Capture the cell that displays the provided text and extract its (X, Y) central coordinate. 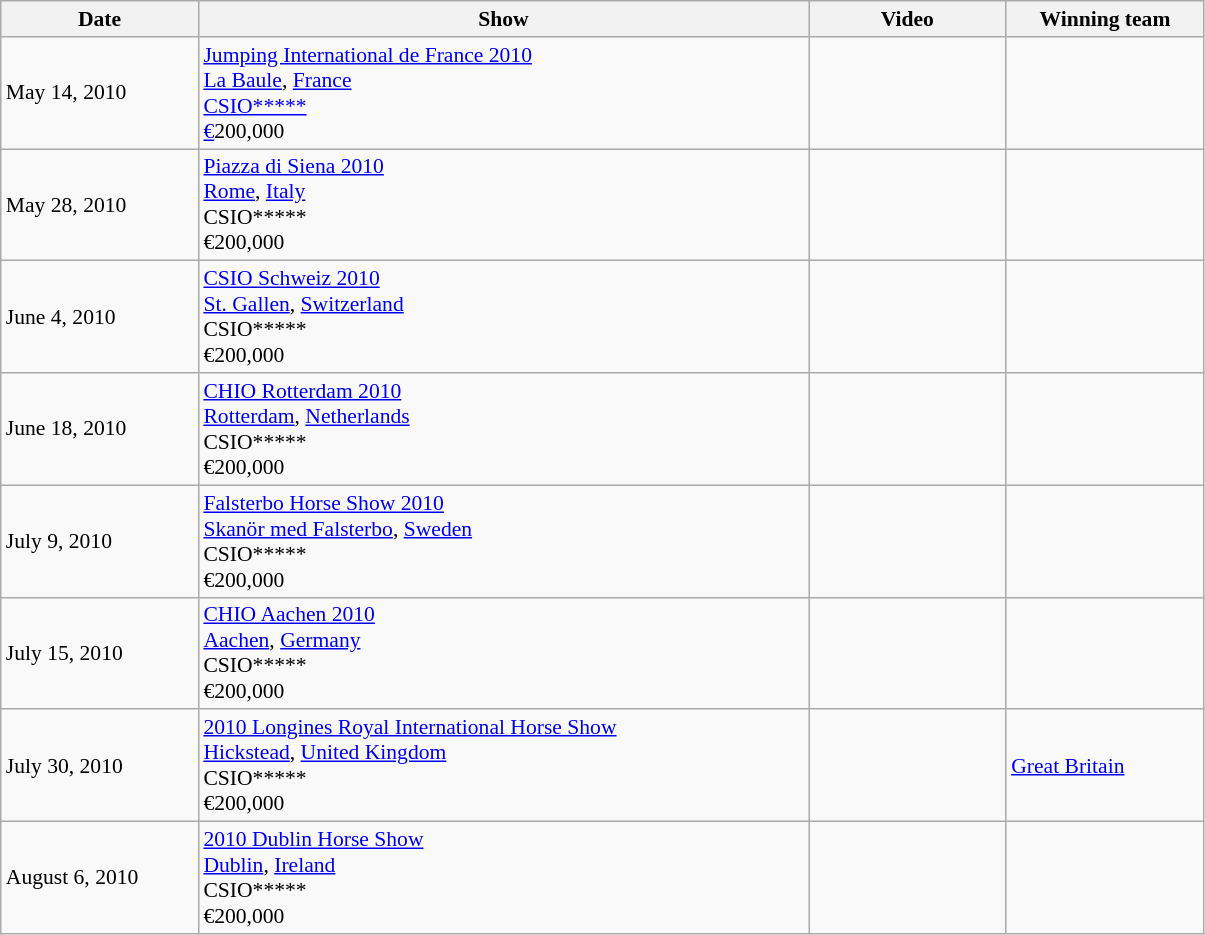
Falsterbo Horse Show 2010 Skanör med Falsterbo, SwedenCSIO*****€200,000 (503, 541)
2010 Longines Royal International Horse Show Hickstead, United KingdomCSIO*****€200,000 (503, 766)
Piazza di Siena 2010 Rome, ItalyCSIO*****€200,000 (503, 205)
May 14, 2010 (100, 93)
CSIO Schweiz 2010 St. Gallen, SwitzerlandCSIO*****€200,000 (503, 317)
July 9, 2010 (100, 541)
August 6, 2010 (100, 878)
Show (503, 19)
CHIO Rotterdam 2010 Rotterdam, NetherlandsCSIO*****€200,000 (503, 429)
CHIO Aachen 2010 Aachen, GermanyCSIO*****€200,000 (503, 653)
Date (100, 19)
June 4, 2010 (100, 317)
2010 Dublin Horse Show Dublin, IrelandCSIO*****€200,000 (503, 878)
Winning team (1105, 19)
Jumping International de France 2010 La Baule, FranceCSIO*****€200,000 (503, 93)
May 28, 2010 (100, 205)
July 30, 2010 (100, 766)
Great Britain (1105, 766)
Video (907, 19)
July 15, 2010 (100, 653)
June 18, 2010 (100, 429)
